Search for the cell housing the specified text and yield its (X, Y) center coordinate. 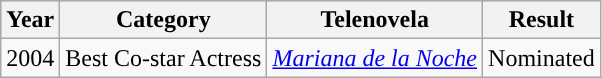
Telenovela (375, 20)
Year (30, 20)
Category (164, 20)
Result (542, 20)
2004 (30, 58)
Mariana de la Noche (375, 58)
Nominated (542, 58)
Best Co-star Actress (164, 58)
